Locate the cell with the specified text and output its [x, y] center coordinate. 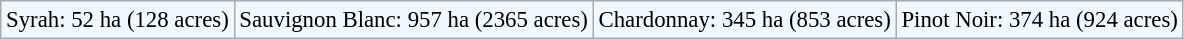
Pinot Noir: 374 ha (924 acres) [1040, 20]
Syrah: 52 ha (128 acres) [118, 20]
Sauvignon Blanc: 957 ha (2365 acres) [414, 20]
Chardonnay: 345 ha (853 acres) [744, 20]
